Find where the given text appears and provide that cell's center as [x, y] coordinate. 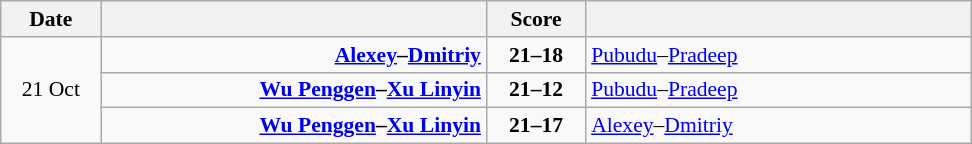
21–17 [536, 126]
21–12 [536, 90]
Date [51, 19]
21–18 [536, 55]
21 Oct [51, 90]
Score [536, 19]
